Detect which cell encompasses the target text, then output its (X, Y) center coordinate. 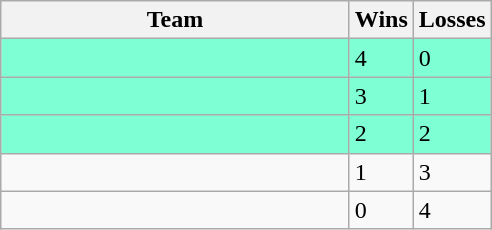
Losses (452, 20)
Wins (381, 20)
Team (176, 20)
